Search for the cell housing the specified text and yield its [X, Y] center coordinate. 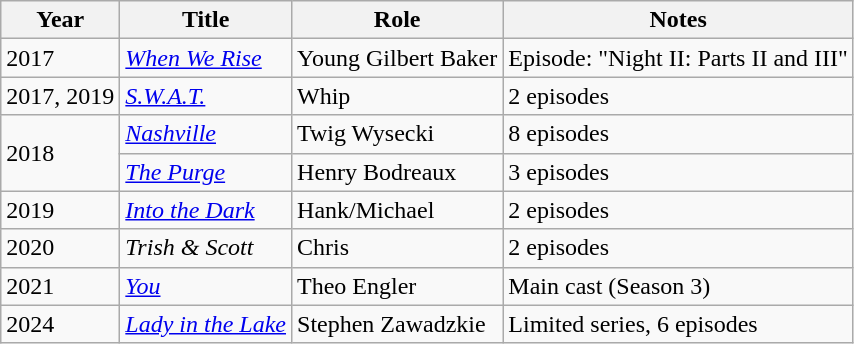
The Purge [206, 172]
2024 [60, 324]
When We Rise [206, 58]
2017, 2019 [60, 96]
Young Gilbert Baker [398, 58]
3 episodes [678, 172]
Trish & Scott [206, 248]
2021 [60, 286]
Twig Wysecki [398, 134]
Henry Bodreaux [398, 172]
Role [398, 20]
2019 [60, 210]
2018 [60, 153]
Year [60, 20]
Nashville [206, 134]
Lady in the Lake [206, 324]
Episode: "Night II: Parts II and III" [678, 58]
S.W.A.T. [206, 96]
Theo Engler [398, 286]
8 episodes [678, 134]
Chris [398, 248]
Main cast (Season 3) [678, 286]
Notes [678, 20]
2017 [60, 58]
Stephen Zawadzkie [398, 324]
Hank/Michael [398, 210]
You [206, 286]
Limited series, 6 episodes [678, 324]
Into the Dark [206, 210]
2020 [60, 248]
Whip [398, 96]
Title [206, 20]
